Find where the given text appears and provide that cell's center as (x, y) coordinate. 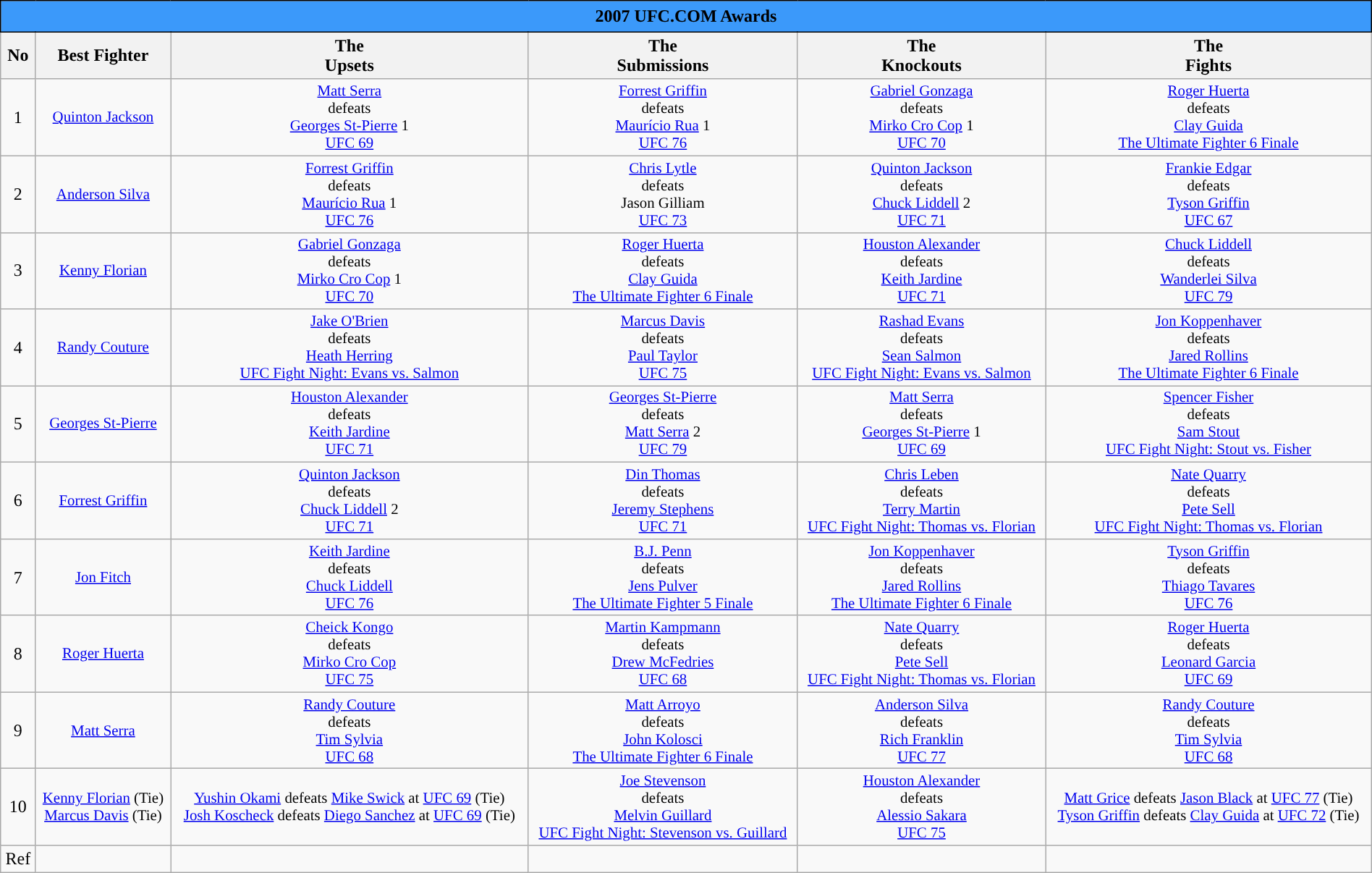
Randy Couture (103, 347)
1 (18, 117)
Rashad Evans defeats Sean Salmon UFC Fight Night: Evans vs. Salmon (922, 347)
Roger Huerta defeats Leonard Garcia UFC 69 (1208, 654)
Georges St-Pierre (103, 424)
B.J. Penn defeats Jens Pulver The Ultimate Fighter 5 Finale (663, 577)
Frankie Edgar defeats Tyson Griffin UFC 67 (1208, 194)
Yushin Okami defeats Mike Swick at UFC 69 (Tie) Josh Koscheck defeats Diego Sanchez at UFC 69 (Tie) (350, 807)
Anderson Silva defeats Rich Franklin UFC 77 (922, 730)
Tyson Griffin defeats Thiago Tavares UFC 76 (1208, 577)
Ref (18, 859)
Matt Arroyo defeats John Kolosci The Ultimate Fighter 6 Finale (663, 730)
Georges St-Pierre defeats Matt Serra 2 UFC 79 (663, 424)
Keith Jardine defeats Chuck Liddell UFC 76 (350, 577)
8 (18, 654)
Matt Serra (103, 730)
10 (18, 807)
Best Fighter (103, 55)
Chuck Liddell defeats Wanderlei Silva UFC 79 (1208, 271)
Cheick Kongo defeats Mirko Cro Cop UFC 75 (350, 654)
Marcus Davis defeats Paul Taylor UFC 75 (663, 347)
TheKnockouts (922, 55)
Forrest Griffin (103, 501)
Kenny Florian (Tie) Marcus Davis (Tie) (103, 807)
9 (18, 730)
3 (18, 271)
Jake O'Brien defeats Heath Herring UFC Fight Night: Evans vs. Salmon (350, 347)
Din Thomas defeats Jeremy Stephens UFC 71 (663, 501)
2007 UFC.COM Awards (686, 17)
Chris Lytle defeats Jason Gilliam UFC 73 (663, 194)
Kenny Florian (103, 271)
No (18, 55)
5 (18, 424)
Quinton Jackson (103, 117)
TheFights (1208, 55)
6 (18, 501)
Jon Fitch (103, 577)
Spencer Fisher defeats Sam Stout UFC Fight Night: Stout vs. Fisher (1208, 424)
Joe Stevenson defeats Melvin Guillard UFC Fight Night: Stevenson vs. Guillard (663, 807)
Matt Grice defeats Jason Black at UFC 77 (Tie) Tyson Griffin defeats Clay Guida at UFC 72 (Tie) (1208, 807)
Roger Huerta (103, 654)
Houston Alexander defeats Alessio Sakara UFC 75 (922, 807)
TheSubmissions (663, 55)
TheUpsets (350, 55)
Chris Leben defeats Terry Martin UFC Fight Night: Thomas vs. Florian (922, 501)
Anderson Silva (103, 194)
7 (18, 577)
Martin Kampmann defeats Drew McFedries UFC 68 (663, 654)
2 (18, 194)
4 (18, 347)
